Determine the (X, Y) coordinate at the center of the cell enclosing the given text.  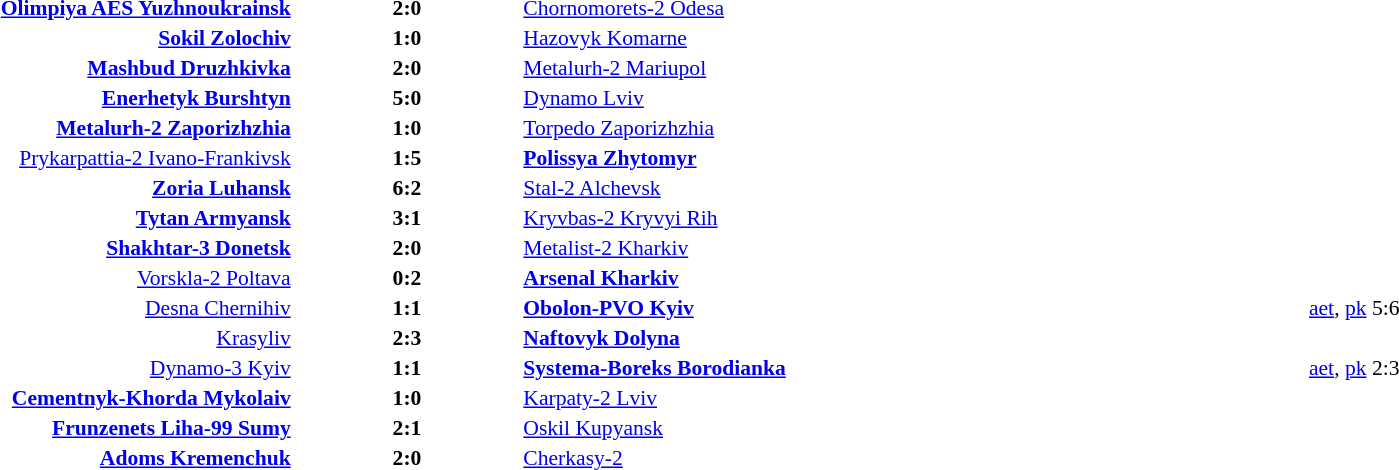
3:1 (408, 218)
Torpedo Zaporizhzhia (711, 128)
Polissya Zhytomyr (711, 158)
Kryvbas-2 Kryvyi Rih (711, 218)
1:5 (408, 158)
Oskil Kupyansk (711, 428)
Dynamo Lviv (711, 98)
Karpaty-2 Lviv (711, 398)
Naftovyk Dolyna (711, 338)
6:2 (408, 188)
Systema-Boreks Borodianka (711, 368)
2:1 (408, 428)
Arsenal Kharkiv (711, 278)
Metalist-2 Kharkiv (711, 248)
Stal-2 Alchevsk (711, 188)
5:0 (408, 98)
2:3 (408, 338)
Metalurh-2 Mariupol (711, 68)
Hazovyk Komarne (711, 38)
0:2 (408, 278)
Obolon-PVO Kyiv (711, 308)
